Return [X, Y] of the center of cell containing provided text 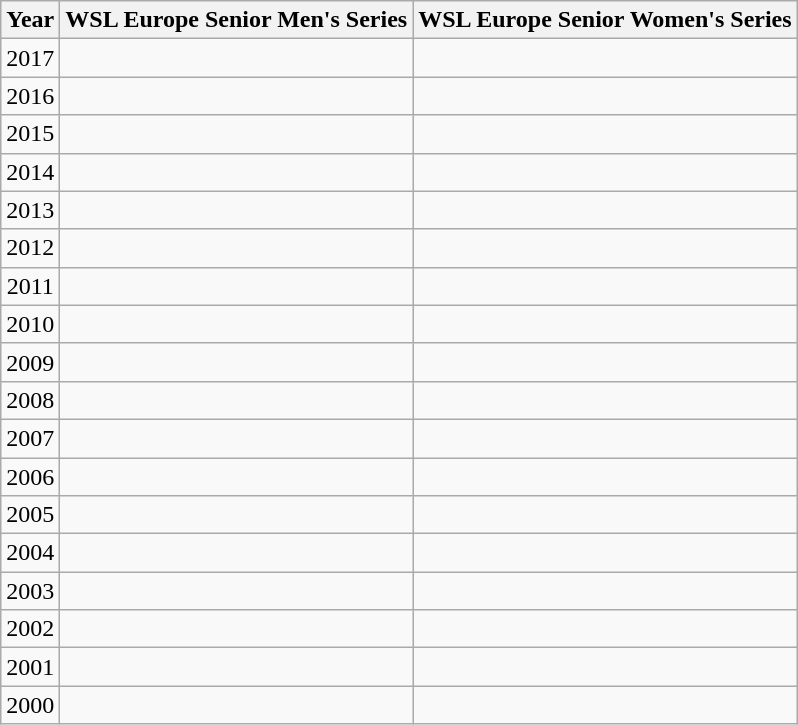
WSL Europe Senior Women's Series [605, 20]
2002 [30, 629]
2000 [30, 705]
2012 [30, 248]
2015 [30, 134]
2003 [30, 591]
2017 [30, 58]
Year [30, 20]
2010 [30, 324]
2001 [30, 667]
2013 [30, 210]
2011 [30, 286]
2006 [30, 477]
2005 [30, 515]
2008 [30, 400]
2016 [30, 96]
2007 [30, 438]
2014 [30, 172]
2009 [30, 362]
2004 [30, 553]
WSL Europe Senior Men's Series [236, 20]
